Locate the cell with the specified text and output its (x, y) center coordinate. 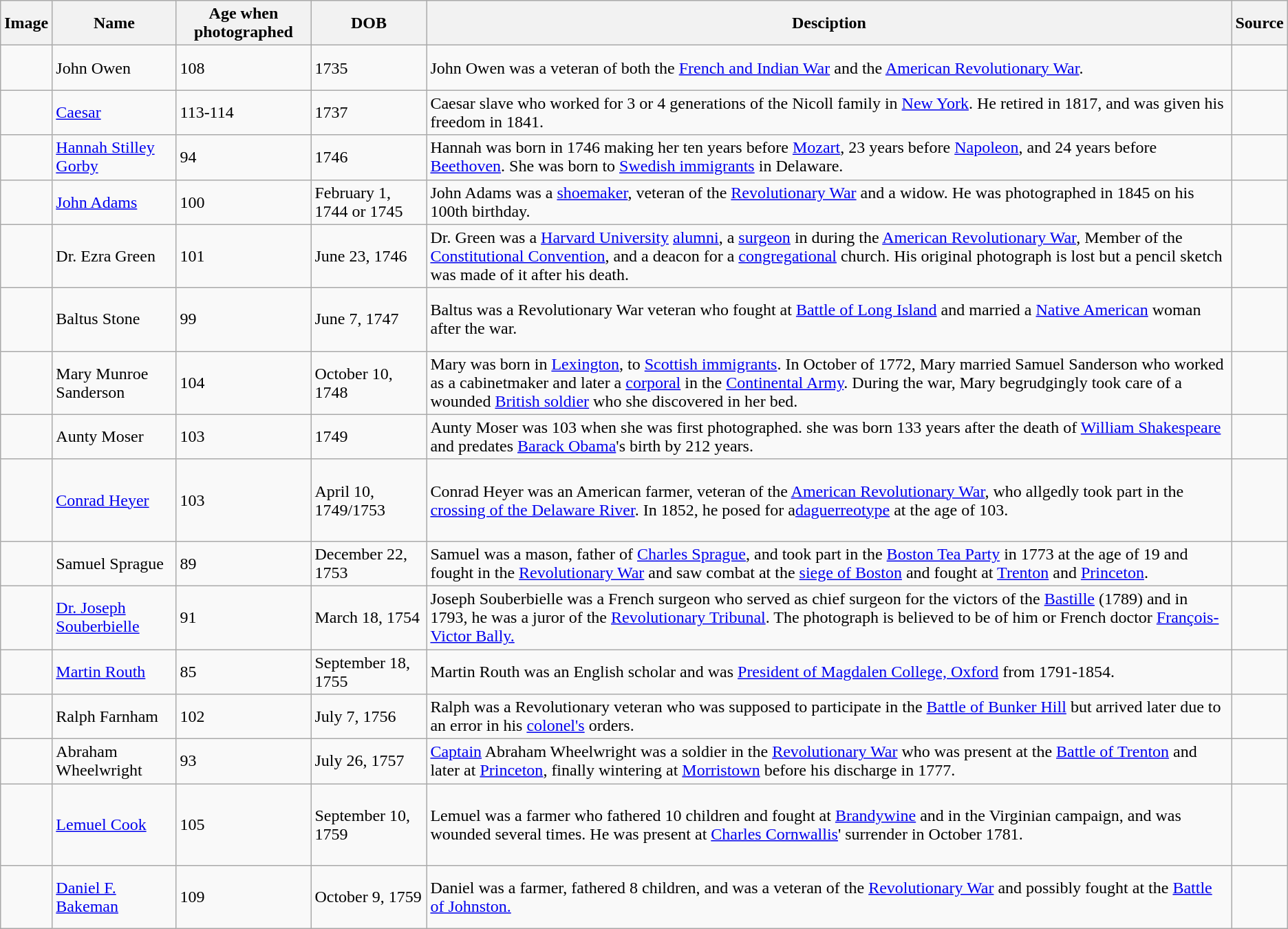
101 (244, 256)
104 (244, 383)
Lemuel Cook (114, 824)
Age when photographed (244, 23)
Name (114, 23)
John Owen was a veteran of both the French and Indian War and the American Revolutionary War. (829, 67)
1737 (369, 113)
December 22, 1753 (369, 563)
September 10, 1759 (369, 824)
Aunty Moser (114, 436)
Image (26, 23)
Baltus Stone (114, 319)
1746 (369, 157)
John Adams (114, 202)
Samuel Sprague (114, 563)
Ralph Farnham (114, 717)
February 1, 1744 or 1745 (369, 202)
Martin Routh was an English scholar and was President of Magdalen College, Oxford from 1791-1854. (829, 672)
June 7, 1747 (369, 319)
Martin Routh (114, 672)
Dr. Ezra Green (114, 256)
94 (244, 157)
105 (244, 824)
93 (244, 761)
Desciption (829, 23)
John Owen (114, 67)
Mary Munroe Sanderson (114, 383)
1735 (369, 67)
Hannah Stilley Gorby (114, 157)
91 (244, 617)
Daniel was a farmer, fathered 8 children, and was a veteran of the Revolutionary War and possibly fought at the Battle of Johnston. (829, 897)
100 (244, 202)
DOB (369, 23)
Dr. Joseph Souberbielle (114, 617)
Caesar slave who worked for 3 or 4 generations of the Nicoll family in New York. He retired in 1817, and was given his freedom in 1841. (829, 113)
Daniel F. Bakeman (114, 897)
July 26, 1757 (369, 761)
85 (244, 672)
108 (244, 67)
99 (244, 319)
September 18, 1755 (369, 672)
March 18, 1754 (369, 617)
John Adams was a shoemaker, veteran of the Revolutionary War and a widow. He was photographed in 1845 on his 100th birthday. (829, 202)
October 9, 1759 (369, 897)
113-114 (244, 113)
1749 (369, 436)
Baltus was a Revolutionary War veteran who fought at Battle of Long Island and married a Native American woman after the war. (829, 319)
109 (244, 897)
October 10, 1748 (369, 383)
Abraham Wheelwright (114, 761)
July 7, 1756 (369, 717)
Source (1259, 23)
Caesar (114, 113)
102 (244, 717)
Conrad Heyer (114, 500)
89 (244, 563)
June 23, 1746 (369, 256)
April 10, 1749/1753 (369, 500)
